Locate the cell with the specified text and output its (X, Y) center coordinate. 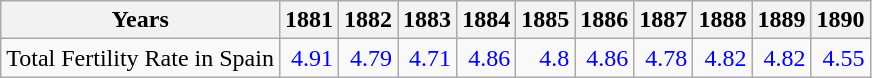
1881 (308, 20)
4.91 (308, 58)
Total Fertility Rate in Spain (140, 58)
1884 (486, 20)
4.55 (840, 58)
1885 (546, 20)
1889 (782, 20)
1883 (428, 20)
4.71 (428, 58)
Years (140, 20)
1888 (722, 20)
1890 (840, 20)
4.8 (546, 58)
4.79 (368, 58)
1887 (664, 20)
4.78 (664, 58)
1882 (368, 20)
1886 (604, 20)
